Locate the cell with the specified text and output its (x, y) center coordinate. 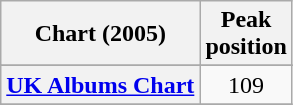
UK Albums Chart (100, 85)
Chart (2005) (100, 34)
Peakposition (246, 34)
109 (246, 85)
